Locate the cell with the specified text and output its (X, Y) center coordinate. 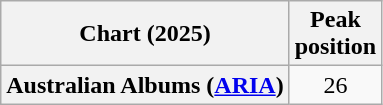
Peakposition (335, 34)
Chart (2025) (145, 34)
26 (335, 85)
Australian Albums (ARIA) (145, 85)
